For the text-containing cell, return its midpoint in (x, y) coordinate format. 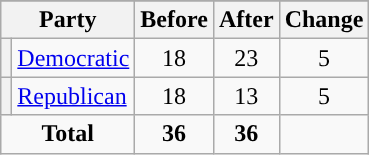
Change (324, 20)
Total (68, 134)
23 (246, 58)
13 (246, 96)
Republican (74, 96)
Democratic (74, 58)
Party (68, 20)
Before (174, 20)
After (246, 20)
